Scan for the cell matching the given text and deliver its (x, y) coordinate at center. 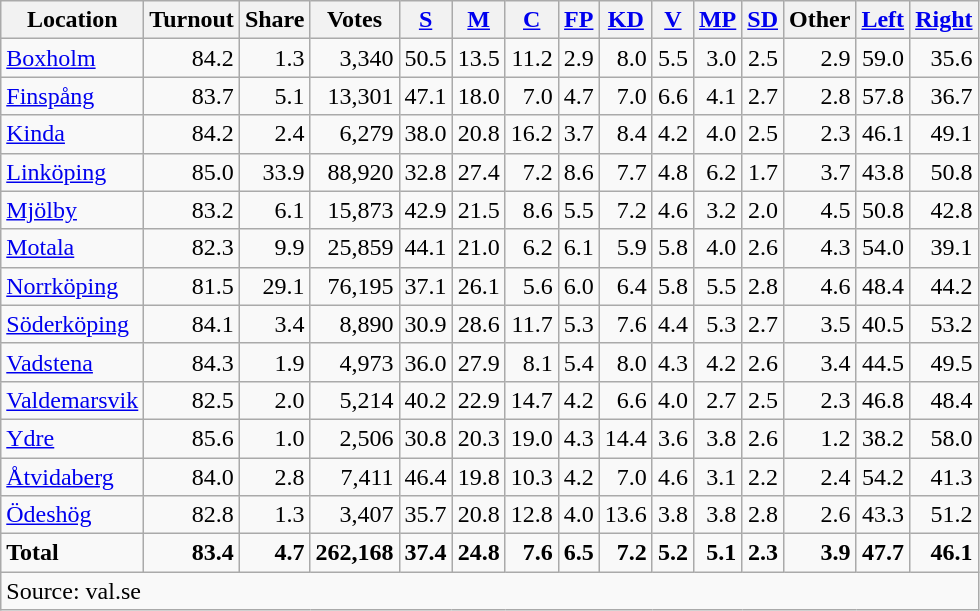
32.8 (426, 172)
KD (626, 20)
76,195 (354, 286)
2,506 (354, 438)
39.1 (944, 248)
V (672, 20)
Valdemarsvik (72, 400)
24.8 (478, 553)
262,168 (354, 553)
7.7 (626, 172)
19.0 (532, 438)
43.3 (883, 515)
30.9 (426, 324)
16.2 (532, 134)
47.1 (426, 96)
35.7 (426, 515)
46.8 (883, 400)
84.3 (192, 362)
Other (820, 20)
5.2 (672, 553)
38.0 (426, 134)
4,973 (354, 362)
3.0 (717, 58)
2.2 (763, 477)
10.3 (532, 477)
20.3 (478, 438)
8,890 (354, 324)
15,873 (354, 210)
18.0 (478, 96)
54.2 (883, 477)
1.7 (763, 172)
Boxholm (72, 58)
85.0 (192, 172)
54.0 (883, 248)
29.1 (274, 286)
6.0 (578, 286)
13.6 (626, 515)
MP (717, 20)
4.8 (672, 172)
50.5 (426, 58)
11.2 (532, 58)
35.6 (944, 58)
47.7 (883, 553)
Location (72, 20)
3.2 (717, 210)
43.8 (883, 172)
1.9 (274, 362)
3.1 (717, 477)
27.4 (478, 172)
83.7 (192, 96)
44.5 (883, 362)
12.8 (532, 515)
28.6 (478, 324)
4.1 (717, 96)
44.1 (426, 248)
Norrköping (72, 286)
88,920 (354, 172)
3.9 (820, 553)
Total (72, 553)
30.8 (426, 438)
4.5 (820, 210)
38.2 (883, 438)
59.0 (883, 58)
58.0 (944, 438)
14.7 (532, 400)
FP (578, 20)
22.9 (478, 400)
6.5 (578, 553)
1.0 (274, 438)
36.7 (944, 96)
21.0 (478, 248)
13.5 (478, 58)
3,407 (354, 515)
5.6 (532, 286)
13,301 (354, 96)
SD (763, 20)
5.4 (578, 362)
33.9 (274, 172)
Kinda (72, 134)
25,859 (354, 248)
Linköping (72, 172)
Finspång (72, 96)
C (532, 20)
M (478, 20)
5.9 (626, 248)
84.1 (192, 324)
81.5 (192, 286)
37.1 (426, 286)
49.5 (944, 362)
7,411 (354, 477)
27.9 (478, 362)
82.8 (192, 515)
Turnout (192, 20)
42.8 (944, 210)
Åtvidaberg (72, 477)
Ydre (72, 438)
19.8 (478, 477)
3,340 (354, 58)
21.5 (478, 210)
53.2 (944, 324)
9.9 (274, 248)
8.4 (626, 134)
5,214 (354, 400)
41.3 (944, 477)
Votes (354, 20)
40.2 (426, 400)
Share (274, 20)
11.7 (532, 324)
51.2 (944, 515)
85.6 (192, 438)
Motala (72, 248)
4.4 (672, 324)
3.6 (672, 438)
26.1 (478, 286)
46.4 (426, 477)
1.2 (820, 438)
Source: val.se (490, 591)
6,279 (354, 134)
49.1 (944, 134)
Söderköping (72, 324)
8.1 (532, 362)
82.3 (192, 248)
36.0 (426, 362)
37.4 (426, 553)
Mjölby (72, 210)
40.5 (883, 324)
Ödeshög (72, 515)
83.2 (192, 210)
82.5 (192, 400)
Left (883, 20)
6.4 (626, 286)
42.9 (426, 210)
84.0 (192, 477)
S (426, 20)
14.4 (626, 438)
Right (944, 20)
44.2 (944, 286)
57.8 (883, 96)
83.4 (192, 553)
Vadstena (72, 362)
3.5 (820, 324)
